Identify which cell holds the provided text, then report its (x, y) central coordinate. 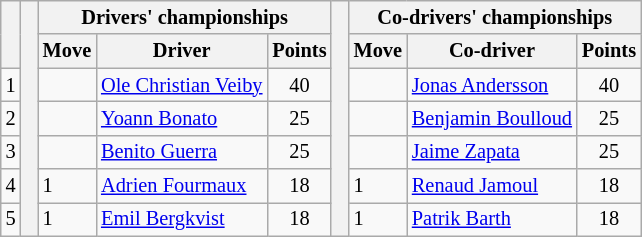
Benjamin Boulloud (492, 118)
Ole Christian Veiby (182, 85)
Adrien Fourmaux (182, 186)
Emil Bergkvist (182, 219)
Benito Guerra (182, 152)
Drivers' championships (185, 17)
Jonas Andersson (492, 85)
4 (11, 186)
Co-drivers' championships (495, 17)
2 (11, 118)
3 (11, 152)
Patrik Barth (492, 219)
Renaud Jamoul (492, 186)
Yoann Bonato (182, 118)
Jaime Zapata (492, 152)
Co-driver (492, 51)
Driver (182, 51)
5 (11, 219)
